Locate the cell with the specified text and output its (X, Y) center coordinate. 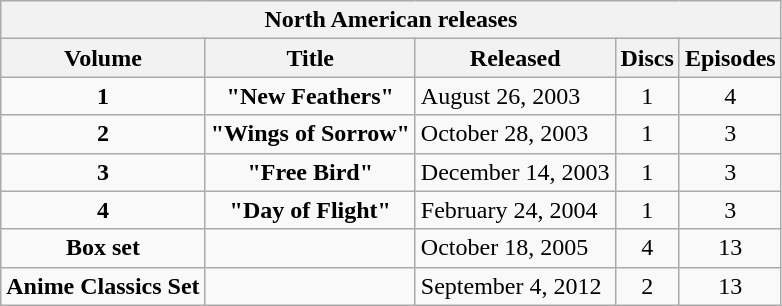
October 18, 2005 (515, 248)
North American releases (391, 20)
Released (515, 58)
Episodes (730, 58)
October 28, 2003 (515, 134)
"Day of Flight" (310, 210)
Volume (103, 58)
Anime Classics Set (103, 286)
December 14, 2003 (515, 172)
"Wings of Sorrow" (310, 134)
August 26, 2003 (515, 96)
Discs (647, 58)
"New Feathers" (310, 96)
"Free Bird" (310, 172)
Title (310, 58)
September 4, 2012 (515, 286)
February 24, 2004 (515, 210)
Box set (103, 248)
